Return [X, Y] of the center of cell containing provided text 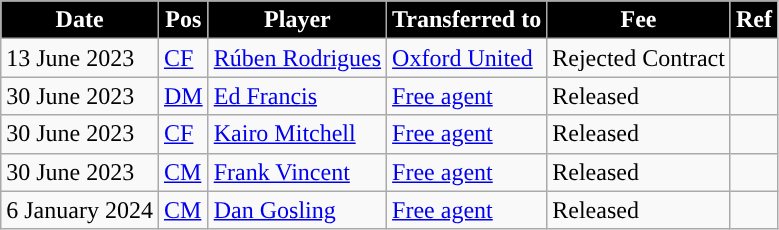
Dan Gosling [297, 210]
Oxford United [467, 58]
Date [80, 20]
DM [183, 96]
13 June 2023 [80, 58]
Pos [183, 20]
Kairo Mitchell [297, 134]
Frank Vincent [297, 172]
6 January 2024 [80, 210]
Player [297, 20]
Fee [639, 20]
Ed Francis [297, 96]
Transferred to [467, 20]
Rúben Rodrigues [297, 58]
Rejected Contract [639, 58]
Ref [754, 20]
